Output the [X, Y] coordinate of the center of the cell containing the given text.  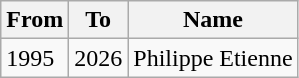
Philippe Etienne [213, 58]
1995 [35, 58]
Name [213, 20]
2026 [98, 58]
From [35, 20]
To [98, 20]
